Output the (x, y) coordinate of the center of the cell containing the given text.  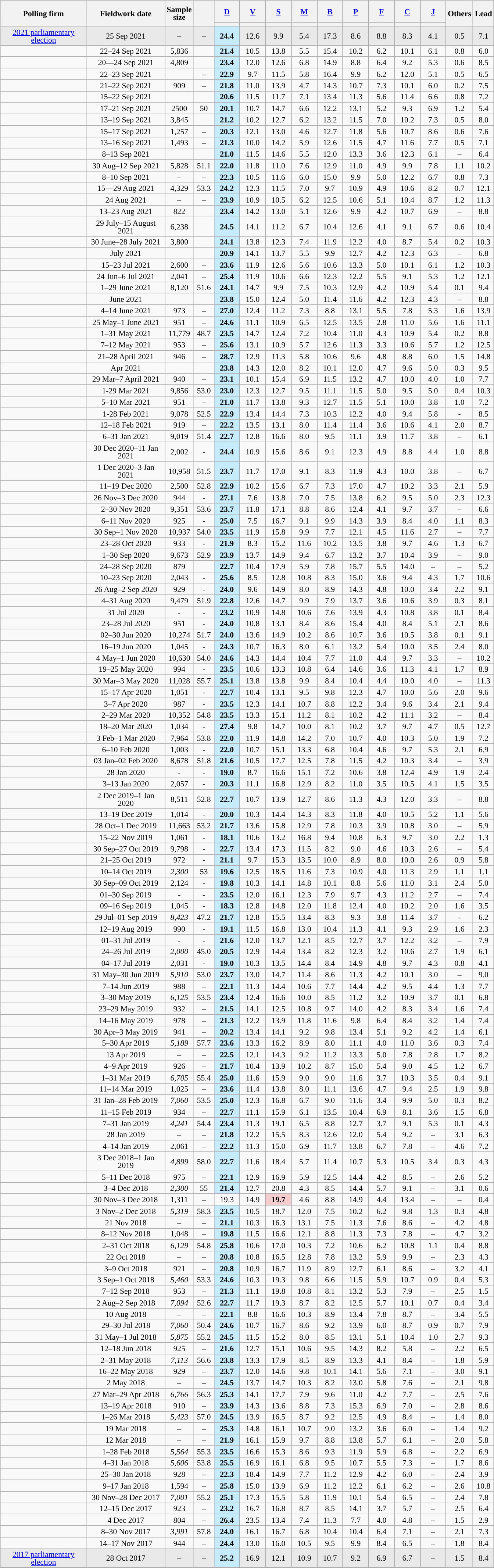
4 May–1 Jun 2020 (126, 658)
978 (179, 1021)
990 (179, 929)
2021 parliamentary election (43, 36)
5,836 (179, 51)
3 Sep–1 Oct 2018 (126, 1279)
55.4 (204, 1077)
20.6 (227, 97)
54.4 (204, 1124)
June 2021 (126, 299)
2–31 May 2018 (126, 1360)
934 (179, 1112)
55.3 (204, 1451)
20—24 Sep 2021 (126, 62)
5,828 (179, 165)
10–23 Sep 2020 (126, 578)
1–31 Mar 2019 (126, 1077)
51.7 (204, 635)
24.2 (227, 188)
9,078 (179, 413)
12–18 Feb 2021 (126, 425)
57.7 (204, 1043)
48.7 (204, 333)
1–31 May 2021 (126, 333)
14–17 Nov 2017 (126, 1543)
51.5 (204, 471)
29 Jul–01 Sep 2019 (126, 918)
4–14 June 2021 (126, 310)
11,663 (179, 826)
2–30 Nov 2020 (126, 509)
51.9 (204, 601)
20.2 (227, 1032)
8,511 (179, 799)
6,766 (179, 1394)
51.8 (204, 761)
20.9 (227, 254)
25.2 (227, 1558)
2,043 (179, 578)
30 June–28 July 2021 (126, 242)
7,001 (179, 1497)
7,964 (179, 738)
31 May–30 Jun 2019 (126, 974)
18.3 (227, 906)
Polling firm (43, 13)
04–17 Jul 2019 (126, 963)
1–29 June 2021 (126, 287)
11,779 (179, 333)
2,000 (179, 951)
18.7 (278, 1211)
972 (179, 860)
8–10 Sep 2021 (126, 177)
1-28 Feb 2021 (126, 413)
15–17 Sep 2021 (126, 131)
2–31 Oct 2018 (126, 1246)
973 (179, 310)
10,937 (179, 532)
1–28 Feb 2018 (126, 1451)
13–19 Sep 2021 (126, 120)
30 Mar–3 May 2020 (126, 681)
3,800 (179, 242)
23.0 (227, 390)
1,594 (179, 1486)
2 Dec 2019–1 Jan 2020 (126, 799)
928 (179, 1474)
D (227, 11)
1,061 (179, 837)
4 Dec 2017 (126, 1520)
3,991 (179, 1532)
3 Feb–1 Mar 2020 (126, 738)
9,479 (179, 601)
57.8 (204, 1532)
2500 (179, 108)
9,798 (179, 849)
3 Dec 2018–1 Jan 2019 (126, 1161)
20.5 (227, 951)
4–31 Aug 2020 (126, 601)
1,311 (179, 1200)
56.3 (204, 1394)
18.5 (278, 871)
4,899 (179, 1161)
22–23 Sep 2021 (126, 74)
1,025 (179, 1089)
25 May–1 June 2021 (126, 322)
7–31 Jan 2019 (126, 1124)
C (407, 11)
7–14 Jun 2019 (126, 986)
8,120 (179, 287)
1,493 (179, 143)
55 (204, 1188)
31 May–1 Jul 2018 (126, 1337)
16.2 (278, 1043)
8,423 (179, 918)
4,809 (179, 62)
5,460 (179, 1279)
B (330, 11)
55.7 (204, 681)
30 Sep–1 Nov 2020 (126, 532)
8–13 Sep 2021 (126, 154)
21–22 Sep 2021 (126, 85)
909 (179, 85)
21.5 (227, 1009)
52.9 (204, 555)
926 (179, 1066)
21 Nov 2018 (126, 1223)
23–29 May 2019 (126, 1009)
3–7 Apr 2020 (126, 704)
22.8 (227, 601)
13–23 Aug 2021 (126, 211)
27.4 (227, 726)
26 Aug–2 Sep 2020 (126, 589)
2–29 Mar 2020 (126, 715)
21–28 April 2021 (126, 357)
18.1 (227, 837)
923 (179, 1509)
5–30 Apr 2019 (126, 1043)
932 (179, 1009)
11,028 (179, 681)
18–20 Mar 2020 (126, 726)
2,057 (179, 784)
28 Jan 2020 (126, 772)
Others (459, 13)
1,257 (179, 131)
15–23 Jul 2021 (126, 265)
1,048 (179, 1234)
47.2 (204, 918)
16.0 (278, 1543)
13–19 Apr 2018 (126, 1406)
25.5 (227, 1462)
14–16 May 2019 (126, 1021)
1,014 (179, 814)
3–13 Jan 2020 (126, 784)
11–14 Mar 2019 (126, 1089)
975 (179, 1176)
30 Sep–27 Oct 2019 (126, 849)
22.5 (227, 1054)
28 Jan 2019 (126, 1135)
29–30 Jul 2018 (126, 1326)
6,238 (179, 226)
3,845 (179, 120)
Samplesize (179, 13)
12–18 Jun 2018 (126, 1349)
53 (204, 871)
25–30 Jan 2018 (126, 1474)
16–19 Jun 2020 (126, 646)
2 Aug–2 Sep 2018 (126, 1303)
15—29 Aug 2021 (126, 188)
2,041 (179, 276)
16–22 May 2018 (126, 1371)
12–15 Dec 2017 (126, 1509)
56.6 (204, 1360)
53.6 (204, 509)
Lead (484, 13)
941 (179, 1032)
26 Nov–3 Dec 2020 (126, 498)
3–9 Oct 2018 (126, 1268)
2,600 (179, 265)
6,129 (179, 1246)
M (304, 11)
15–22 Sep 2021 (126, 97)
15–22 Nov 2019 (126, 837)
30 Sep–09 Oct 2019 (126, 883)
Apr 2021 (126, 368)
5–11 Dec 2018 (126, 1176)
19.7 (278, 1200)
58.3 (204, 1211)
2,031 (179, 963)
5,564 (179, 1451)
57.0 (204, 1417)
1–30 Sep 2020 (126, 555)
804 (179, 1520)
7,113 (179, 1360)
31 Jul 2020 (126, 612)
6,125 (179, 997)
30 Nov–3 Dec 2018 (126, 1200)
1 Dec 2020–3 Jan 2021 (126, 471)
2,124 (179, 883)
10,958 (179, 471)
10–14 Oct 2019 (126, 871)
50 (204, 108)
1-29 Mar 2021 (126, 390)
51.4 (204, 437)
5,910 (179, 974)
13 Apr 2019 (126, 1054)
4–31 Jan 2018 (126, 1462)
J (433, 11)
5–10 Mar 2021 (126, 402)
S (278, 11)
29 July–15 August 2021 (126, 226)
13–19 Dec 2019 (126, 814)
987 (179, 704)
51.1 (204, 165)
23.1 (227, 379)
994 (179, 669)
5,319 (179, 1211)
19 Mar 2018 (126, 1429)
28 Oct–1 Dec 2019 (126, 826)
01–30 Sep 2019 (126, 894)
30 Aug–12 Sep 2021 (126, 165)
20.1 (227, 108)
02–30 Jun 2020 (126, 635)
1–26 Mar 2018 (126, 1417)
30 Apr–3 May 2019 (126, 1032)
946 (179, 357)
11–19 Dec 2020 (126, 486)
52.5 (204, 413)
21.2 (227, 120)
6–10 Feb 2020 (126, 749)
22 Oct 2018 (126, 1257)
10,352 (179, 715)
10,630 (179, 658)
4,329 (179, 188)
24–26 Jul 2019 (126, 951)
5,423 (179, 1417)
2017 parliamentary election (43, 1558)
13–16 Sep 2021 (126, 143)
25 Sep 2021 (126, 36)
933 (179, 543)
11–15 Feb 2019 (126, 1112)
9,351 (179, 509)
7–12 May 2021 (126, 345)
24–28 Sep 2020 (126, 566)
3–4 Dec 2018 (126, 1188)
7,094 (179, 1303)
23–28 Jul 2020 (126, 624)
9–17 Jan 2018 (126, 1486)
July 2021 (126, 254)
879 (179, 566)
5,189 (179, 1043)
919 (179, 425)
27.1 (227, 498)
01–31 Jul 2019 (126, 940)
4,241 (179, 1124)
27 Mar–29 Apr 2018 (126, 1394)
30 Nov–28 Dec 2017 (126, 1497)
988 (179, 986)
17.1 (278, 509)
9,019 (179, 437)
12 Mar 2018 (126, 1440)
23–28 Oct 2020 (126, 543)
52.6 (204, 1303)
1,051 (179, 692)
29 Mar–7 April 2021 (126, 379)
910 (179, 1406)
2,500 (179, 486)
10 Aug 2018 (126, 1314)
8–30 Nov 2017 (126, 1532)
27.0 (227, 310)
4–14 Jan 2019 (126, 1146)
17–21 Sep 2021 (126, 108)
24 Aug 2021 (126, 200)
940 (179, 379)
7–12 Sep 2018 (126, 1291)
6,705 (179, 1077)
921 (179, 1268)
2,061 (179, 1146)
28.7 (227, 357)
24 Jun–6 Jul 2021 (126, 276)
1,034 (179, 726)
20.0 (227, 814)
6–31 Jan 2021 (126, 437)
50.4 (204, 1326)
2,002 (179, 452)
51.6 (204, 287)
26.4 (227, 1520)
P (356, 11)
25.4 (227, 276)
15–17 Apr 2020 (126, 692)
3–30 May 2019 (126, 997)
Fieldwork date (126, 13)
03 Jan–02 Feb 2020 (126, 761)
5,875 (179, 1337)
10,274 (179, 635)
8,678 (179, 761)
6–11 Nov 2020 (126, 521)
F (382, 11)
53.2 (204, 826)
15.7 (356, 566)
822 (179, 211)
5,606 (179, 1462)
19.6 (227, 871)
24.3 (227, 646)
V (253, 11)
16.4 (330, 74)
1,003 (179, 749)
8–12 Nov 2018 (126, 1234)
31 Jan–28 Feb 2019 (126, 1101)
28 Oct 2017 (126, 1558)
21–25 Oct 2019 (126, 860)
45.0 (204, 951)
9,673 (179, 555)
12–19 Aug 2019 (126, 929)
30 Dec 2020–11 Jan 2021 (126, 452)
58.0 (204, 1161)
3 Nov–2 Dec 2018 (126, 1211)
9,856 (179, 390)
19–25 May 2020 (126, 669)
4–9 Apr 2019 (126, 1066)
09–16 Sep 2019 (126, 906)
2 May 2018 (126, 1383)
22–24 Sep 2021 (126, 51)
